Detect which cell encompasses the target text, then output its [x, y] center coordinate. 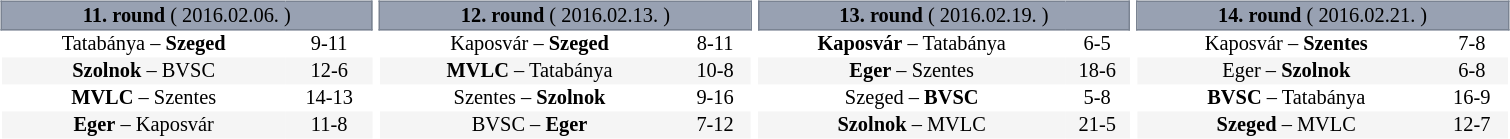
12-6 [329, 72]
8-11 [715, 44]
6-8 [1472, 72]
9-11 [329, 44]
Eger – Kaposvár [144, 126]
5-8 [1098, 98]
11. round ( 2016.02.06. ) [186, 15]
Szeged – MVLC [1286, 126]
Szolnok – BVSC [144, 72]
BVSC – Eger [530, 126]
21-5 [1098, 126]
Kaposvár – Tatabánya [911, 44]
Szeged – BVSC [911, 98]
12. round ( 2016.02.13. ) [566, 15]
6-5 [1098, 44]
13. round ( 2016.02.19. ) [944, 15]
MVLC – Tatabánya [530, 72]
BVSC – Tatabánya [1286, 98]
14. round ( 2016.02.21. ) [1322, 15]
Szolnok – MVLC [911, 126]
Kaposvár – Szentes [1286, 44]
7-8 [1472, 44]
Kaposvár – Szeged [530, 44]
16-9 [1472, 98]
Tatabánya – Szeged [144, 44]
Eger – Szolnok [1286, 72]
12-7 [1472, 126]
MVLC – Szentes [144, 98]
11-8 [329, 126]
Szentes – Szolnok [530, 98]
Eger – Szentes [911, 72]
9-16 [715, 98]
7-12 [715, 126]
10-8 [715, 72]
18-6 [1098, 72]
14-13 [329, 98]
